Return the [x, y] coordinate for the center point of the cell that contains the specified text.  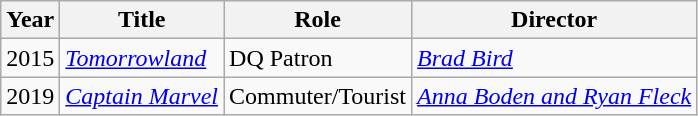
Year [30, 20]
2019 [30, 96]
2015 [30, 58]
Commuter/Tourist [318, 96]
Title [142, 20]
Tomorrowland [142, 58]
Brad Bird [554, 58]
Captain Marvel [142, 96]
DQ Patron [318, 58]
Role [318, 20]
Director [554, 20]
Anna Boden and Ryan Fleck [554, 96]
